Pinpoint the cell where the given text exists, returning its (x, y) midpoint coordinate. 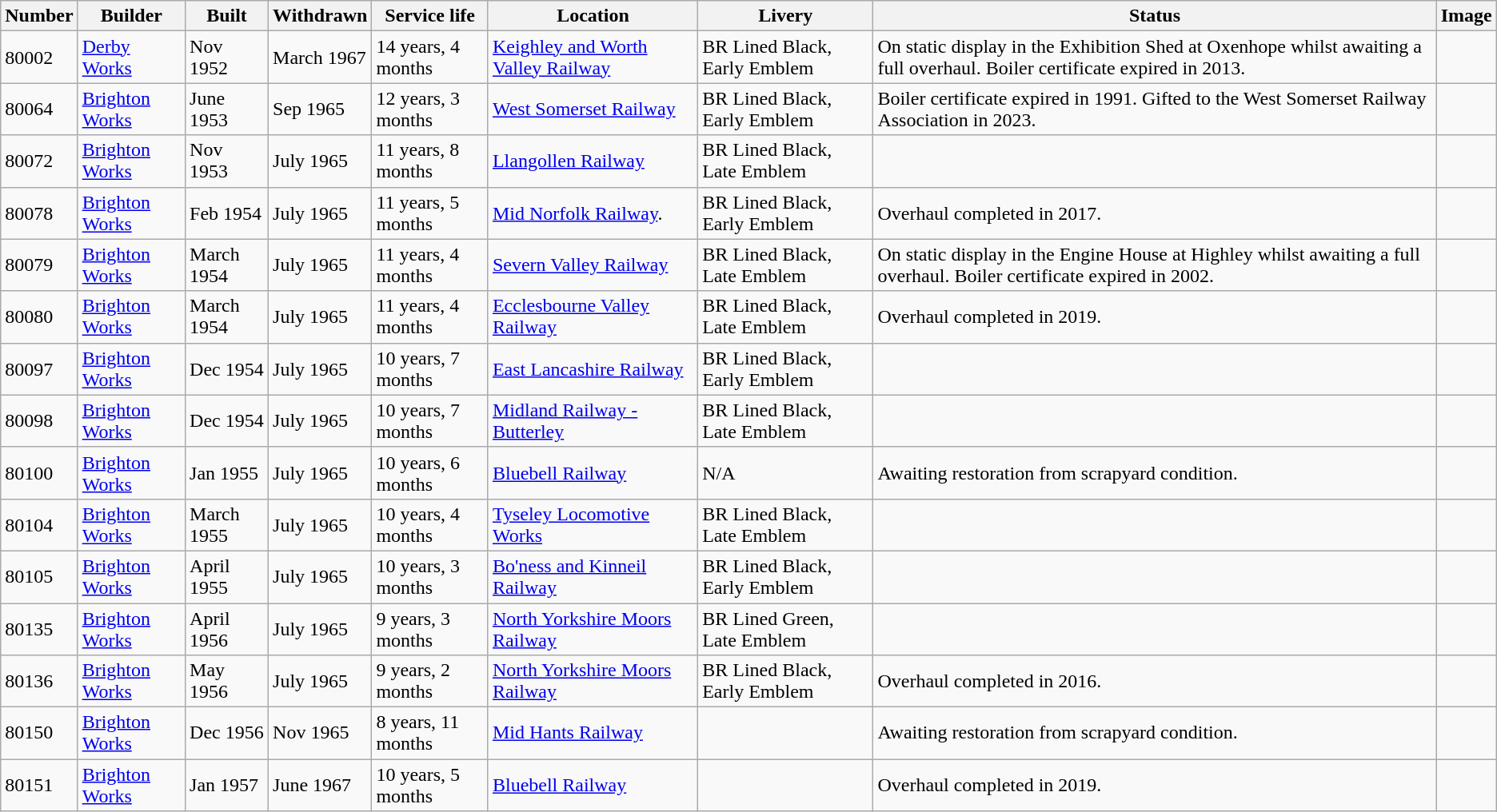
80080 (39, 316)
80151 (39, 785)
East Lancashire Railway (593, 369)
Llangollen Railway (593, 161)
80064 (39, 109)
80150 (39, 734)
April 1956 (227, 628)
80097 (39, 369)
Bo'ness and Kinneil Railway (593, 577)
March 1967 (320, 58)
80104 (39, 524)
Mid Norfolk Railway. (593, 213)
Builder (131, 16)
9 years, 3 months (430, 628)
Jan 1955 (227, 473)
Jan 1957 (227, 785)
May 1956 (227, 681)
West Somerset Railway (593, 109)
Nov 1953 (227, 161)
Withdrawn (320, 16)
Ecclesbourne Valley Railway (593, 316)
Nov 1965 (320, 734)
Status (1155, 16)
80105 (39, 577)
Derby Works (131, 58)
June 1967 (320, 785)
80135 (39, 628)
80002 (39, 58)
Feb 1954 (227, 213)
Midland Railway - Butterley (593, 420)
Number (39, 16)
Nov 1952 (227, 58)
On static display in the Engine House at Highley whilst awaiting a full overhaul. Boiler certificate expired in 2002. (1155, 265)
March 1955 (227, 524)
Service life (430, 16)
Location (593, 16)
80098 (39, 420)
80078 (39, 213)
10 years, 3 months (430, 577)
10 years, 5 months (430, 785)
Boiler certificate expired in 1991. Gifted to the West Somerset Railway Association in 2023. (1155, 109)
Dec 1956 (227, 734)
April 1955 (227, 577)
Sep 1965 (320, 109)
Keighley and Worth Valley Railway (593, 58)
9 years, 2 months (430, 681)
Image (1467, 16)
Mid Hants Railway (593, 734)
12 years, 3 months (430, 109)
Built (227, 16)
Tyseley Locomotive Works (593, 524)
11 years, 8 months (430, 161)
Severn Valley Railway (593, 265)
N/A (785, 473)
80072 (39, 161)
10 years, 6 months (430, 473)
8 years, 11 months (430, 734)
BR Lined Green, Late Emblem (785, 628)
June 1953 (227, 109)
Overhaul completed in 2016. (1155, 681)
14 years, 4 months (430, 58)
80100 (39, 473)
80136 (39, 681)
On static display in the Exhibition Shed at Oxenhope whilst awaiting a full overhaul. Boiler certificate expired in 2013. (1155, 58)
10 years, 4 months (430, 524)
Overhaul completed in 2017. (1155, 213)
Livery (785, 16)
11 years, 5 months (430, 213)
80079 (39, 265)
